Return (x, y) of the center of cell containing provided text 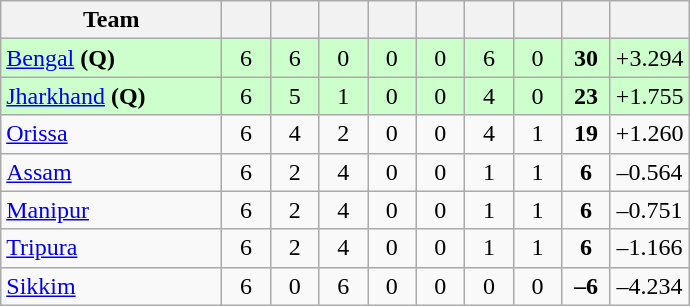
Bengal (Q) (112, 58)
–0.751 (650, 210)
Jharkhand (Q) (112, 96)
+1.260 (650, 134)
Assam (112, 172)
–1.166 (650, 248)
+1.755 (650, 96)
–0.564 (650, 172)
Team (112, 20)
Tripura (112, 248)
+3.294 (650, 58)
Orissa (112, 134)
–4.234 (650, 286)
–6 (586, 286)
Manipur (112, 210)
5 (294, 96)
23 (586, 96)
30 (586, 58)
19 (586, 134)
Sikkim (112, 286)
